Provide the (X, Y) coordinate of the cell's center where the given text is located.  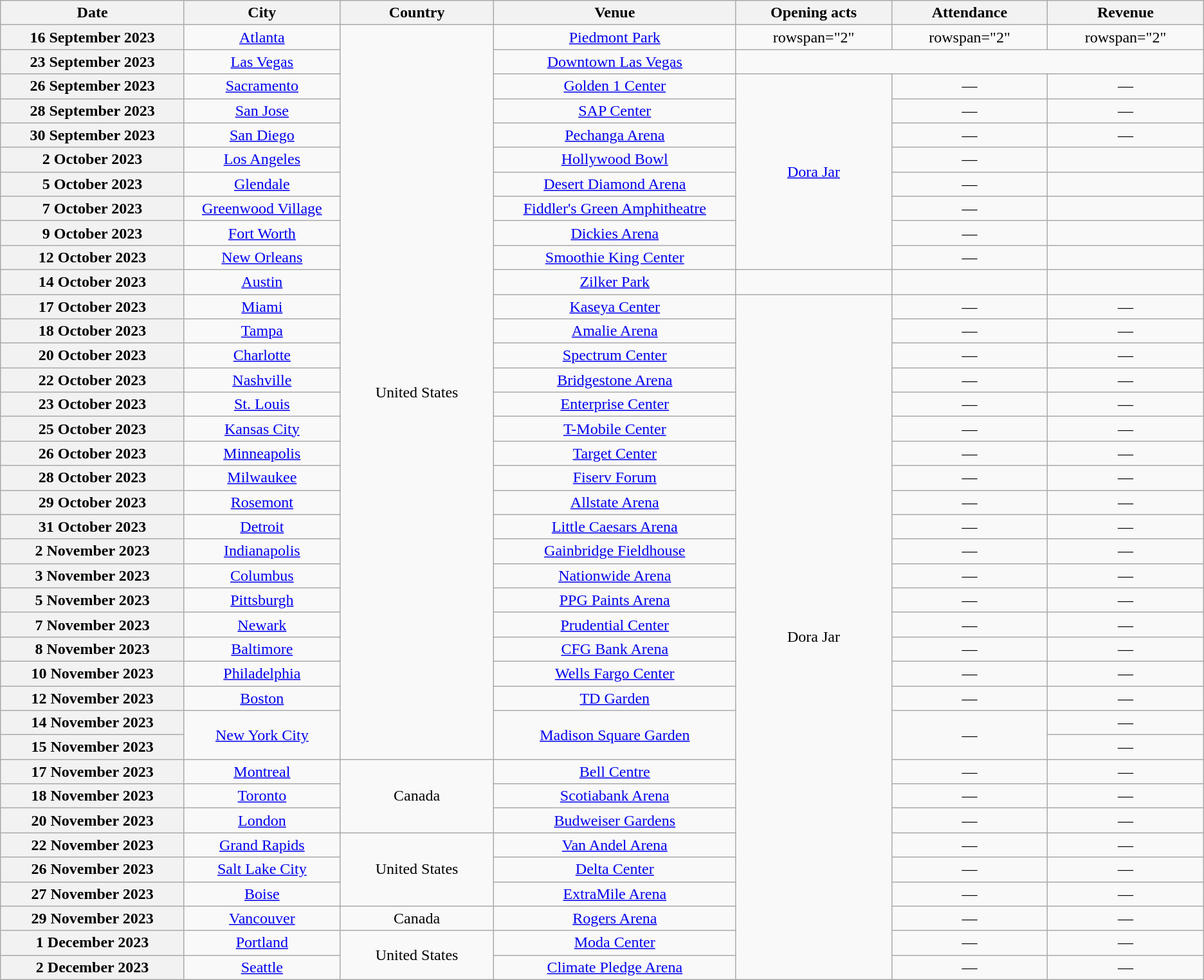
17 November 2023 (93, 772)
Sacramento (262, 86)
SAP Center (615, 111)
29 November 2023 (93, 918)
CFG Bank Arena (615, 649)
Date (93, 13)
23 September 2023 (93, 62)
Baltimore (262, 649)
Target Center (615, 453)
Charlotte (262, 356)
29 October 2023 (93, 502)
Country (417, 13)
16 September 2023 (93, 37)
Smoothie King Center (615, 257)
Desert Diamond Arena (615, 184)
Downtown Las Vegas (615, 62)
City (262, 13)
5 November 2023 (93, 600)
Grand Rapids (262, 845)
Miami (262, 307)
Milwaukee (262, 478)
Allstate Arena (615, 502)
San Jose (262, 111)
26 November 2023 (93, 869)
17 October 2023 (93, 307)
18 November 2023 (93, 796)
Amalie Arena (615, 331)
12 October 2023 (93, 257)
Pittsburgh (262, 600)
14 November 2023 (93, 723)
Kansas City (262, 429)
20 October 2023 (93, 356)
Fiddler's Green Amphitheatre (615, 208)
Atlanta (262, 37)
Delta Center (615, 869)
Venue (615, 13)
Toronto (262, 796)
2 November 2023 (93, 551)
Minneapolis (262, 453)
Zilker Park (615, 282)
Prudential Center (615, 624)
Madison Square Garden (615, 735)
Portland (262, 943)
Nationwide Arena (615, 576)
Fiserv Forum (615, 478)
Detroit (262, 527)
Revenue (1126, 13)
London (262, 821)
Bell Centre (615, 772)
Budweiser Gardens (615, 821)
28 September 2023 (93, 111)
Fort Worth (262, 233)
18 October 2023 (93, 331)
2 October 2023 (93, 159)
Gainbridge Fieldhouse (615, 551)
ExtraMile Arena (615, 894)
Seattle (262, 967)
26 October 2023 (93, 453)
TD Garden (615, 698)
Indianapolis (262, 551)
Scotiabank Arena (615, 796)
3 November 2023 (93, 576)
Wells Fargo Center (615, 673)
Pechanga Arena (615, 135)
St. Louis (262, 404)
New York City (262, 735)
Los Angeles (262, 159)
Greenwood Village (262, 208)
Golden 1 Center (615, 86)
15 November 2023 (93, 747)
10 November 2023 (93, 673)
Spectrum Center (615, 356)
31 October 2023 (93, 527)
9 October 2023 (93, 233)
Glendale (262, 184)
Climate Pledge Arena (615, 967)
27 November 2023 (93, 894)
New Orleans (262, 257)
Rogers Arena (615, 918)
Dickies Arena (615, 233)
23 October 2023 (93, 404)
8 November 2023 (93, 649)
Boston (262, 698)
Attendance (969, 13)
Montreal (262, 772)
Hollywood Bowl (615, 159)
Kaseya Center (615, 307)
San Diego (262, 135)
7 November 2023 (93, 624)
Rosemont (262, 502)
PPG Paints Arena (615, 600)
Nashville (262, 380)
Enterprise Center (615, 404)
Opening acts (814, 13)
Moda Center (615, 943)
Vancouver (262, 918)
Boise (262, 894)
Tampa (262, 331)
Columbus (262, 576)
Philadelphia (262, 673)
5 October 2023 (93, 184)
25 October 2023 (93, 429)
Salt Lake City (262, 869)
12 November 2023 (93, 698)
20 November 2023 (93, 821)
28 October 2023 (93, 478)
Little Caesars Arena (615, 527)
Newark (262, 624)
Piedmont Park (615, 37)
30 September 2023 (93, 135)
2 December 2023 (93, 967)
7 October 2023 (93, 208)
Las Vegas (262, 62)
26 September 2023 (93, 86)
22 November 2023 (93, 845)
Bridgestone Arena (615, 380)
14 October 2023 (93, 282)
Austin (262, 282)
22 October 2023 (93, 380)
Van Andel Arena (615, 845)
1 December 2023 (93, 943)
T-Mobile Center (615, 429)
